Determine the [X, Y] coordinate at the center of the cell enclosing the given text.  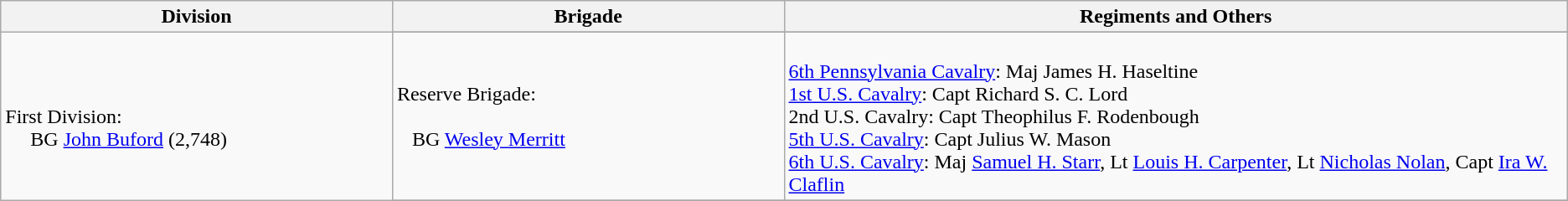
Division [197, 17]
Reserve Brigade: BG Wesley Merritt [588, 116]
Brigade [588, 17]
Regiments and Others [1176, 17]
First Division: BG John Buford (2,748) [197, 116]
